Locate the cell with the specified text and output its [x, y] center coordinate. 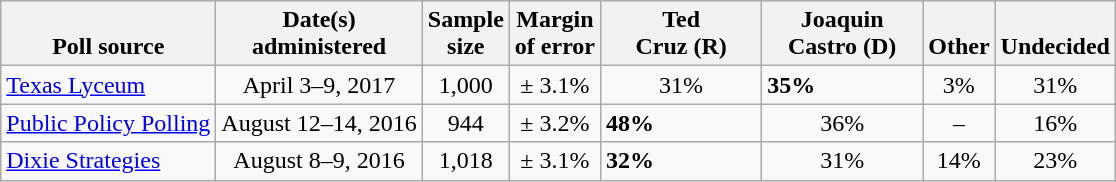
36% [842, 123]
3% [959, 85]
944 [466, 123]
August 8–9, 2016 [319, 161]
Texas Lyceum [108, 85]
± 3.2% [554, 123]
TedCruz (R) [682, 34]
Public Policy Polling [108, 123]
1,000 [466, 85]
Marginof error [554, 34]
August 12–14, 2016 [319, 123]
JoaquinCastro (D) [842, 34]
32% [682, 161]
48% [682, 123]
23% [1055, 161]
Date(s)administered [319, 34]
April 3–9, 2017 [319, 85]
Undecided [1055, 34]
35% [842, 85]
Poll source [108, 34]
14% [959, 161]
Dixie Strategies [108, 161]
1,018 [466, 161]
16% [1055, 123]
Samplesize [466, 34]
– [959, 123]
Other [959, 34]
